Search for the cell housing the specified text and yield its (X, Y) center coordinate. 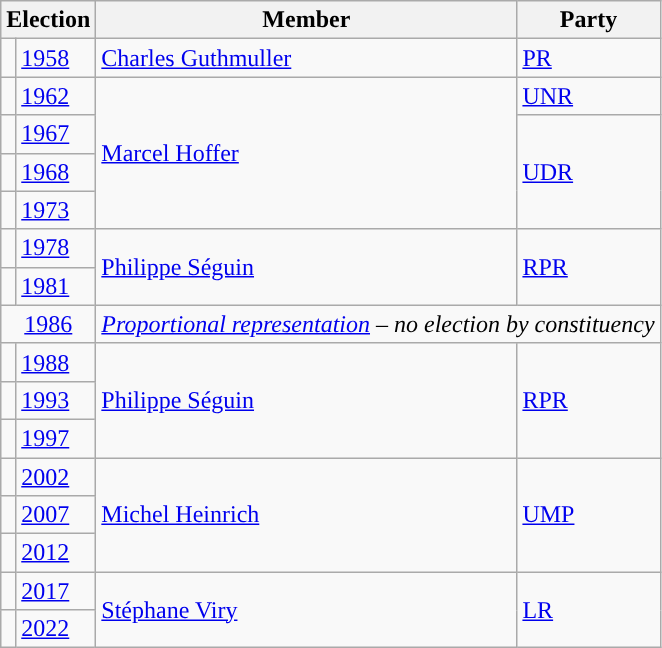
1967 (56, 134)
UNR (588, 96)
Michel Heinrich (306, 515)
1968 (56, 172)
1958 (56, 58)
Proportional representation – no election by constituency (378, 324)
1978 (56, 248)
1993 (56, 400)
2012 (56, 553)
1962 (56, 96)
Stéphane Viry (306, 610)
2017 (56, 591)
2022 (56, 629)
1973 (56, 210)
UMP (588, 515)
UDR (588, 172)
1988 (56, 362)
Election (48, 20)
2007 (56, 515)
PR (588, 58)
Member (306, 20)
1986 (48, 324)
Party (588, 20)
Charles Guthmuller (306, 58)
1981 (56, 286)
Marcel Hoffer (306, 153)
LR (588, 610)
1997 (56, 438)
2002 (56, 477)
